Pinpoint the cell where the given text exists, returning its [x, y] midpoint coordinate. 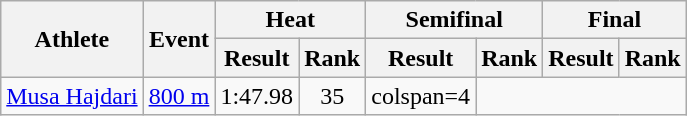
Event [179, 39]
Final [615, 20]
Heat [290, 20]
1:47.98 [257, 96]
35 [332, 96]
Semifinal [454, 20]
Musa Hajdari [72, 96]
800 m [179, 96]
Athlete [72, 39]
colspan=4 [421, 96]
